Scan for the cell matching the given text and deliver its (X, Y) coordinate at center. 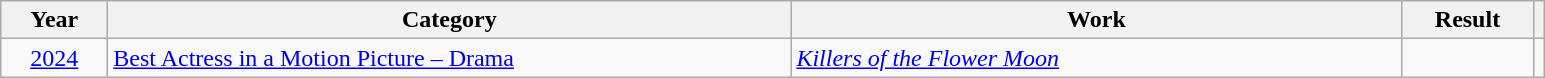
Category (450, 20)
2024 (54, 58)
Work (1096, 20)
Result (1468, 20)
Killers of the Flower Moon (1096, 58)
Best Actress in a Motion Picture – Drama (450, 58)
Year (54, 20)
